Capture the cell that displays the provided text and extract its (X, Y) central coordinate. 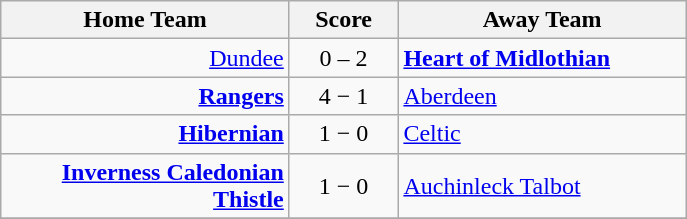
Rangers (146, 96)
Hibernian (146, 134)
Inverness Caledonian Thistle (146, 186)
Away Team (542, 20)
Score (344, 20)
0 – 2 (344, 58)
Aberdeen (542, 96)
Celtic (542, 134)
Heart of Midlothian (542, 58)
Home Team (146, 20)
4 − 1 (344, 96)
Dundee (146, 58)
Auchinleck Talbot (542, 186)
